Extract the [X, Y] coordinate from the center of the cell holding the provided text.  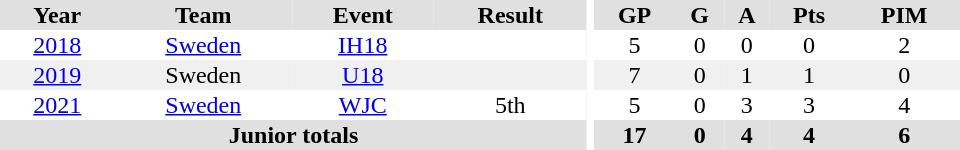
2019 [58, 75]
WJC [363, 105]
5th [511, 105]
Junior totals [294, 135]
PIM [904, 15]
GP [635, 15]
G [700, 15]
Event [363, 15]
U18 [363, 75]
17 [635, 135]
A [747, 15]
6 [904, 135]
Result [511, 15]
2 [904, 45]
Year [58, 15]
2021 [58, 105]
7 [635, 75]
Pts [810, 15]
Team [204, 15]
IH18 [363, 45]
2018 [58, 45]
